Return the (x, y) coordinate for the center point of the cell that contains the specified text.  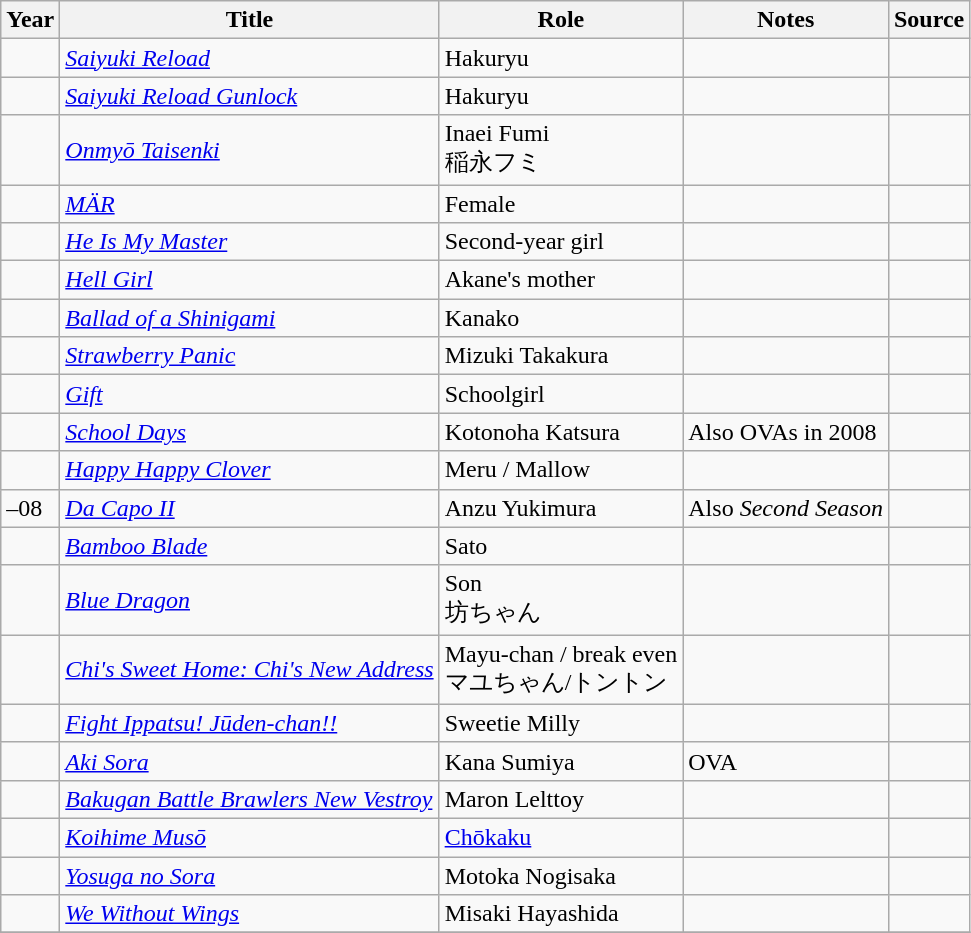
Bakugan Battle Brawlers New Vestroy (250, 799)
School Days (250, 432)
Yosuga no Sora (250, 875)
OVA (786, 761)
Gift (250, 394)
Role (561, 20)
Blue Dragon (250, 600)
Hell Girl (250, 280)
Chi's Sweet Home: Chi's New Address (250, 670)
Saiyuki Reload (250, 58)
Akane's mother (561, 280)
Schoolgirl (561, 394)
–08 (30, 508)
Female (561, 203)
MÄR (250, 203)
Year (30, 20)
Son坊ちゃん (561, 600)
Fight Ippatsu! Jūden-chan!! (250, 723)
Mizuki Takakura (561, 356)
Title (250, 20)
Also Second Season (786, 508)
Inaei Fumi稲永フミ (561, 150)
Kana Sumiya (561, 761)
Saiyuki Reload Gunlock (250, 96)
Anzu Yukimura (561, 508)
Mayu-chan / break evenマユちゃん/トントン (561, 670)
Maron Lelttoy (561, 799)
Sato (561, 546)
Koihime Musō (250, 837)
Meru / Mallow (561, 470)
He Is My Master (250, 242)
Happy Happy Clover (250, 470)
Kanako (561, 318)
Kotonoha Katsura (561, 432)
We Without Wings (250, 914)
Source (928, 20)
Bamboo Blade (250, 546)
Notes (786, 20)
Da Capo II (250, 508)
Motoka Nogisaka (561, 875)
Strawberry Panic (250, 356)
Ballad of a Shinigami (250, 318)
Chōkaku (561, 837)
Sweetie Milly (561, 723)
Onmyō Taisenki (250, 150)
Also OVAs in 2008 (786, 432)
Second-year girl (561, 242)
Misaki Hayashida (561, 914)
Aki Sora (250, 761)
